Detect which cell encompasses the target text, then output its (x, y) center coordinate. 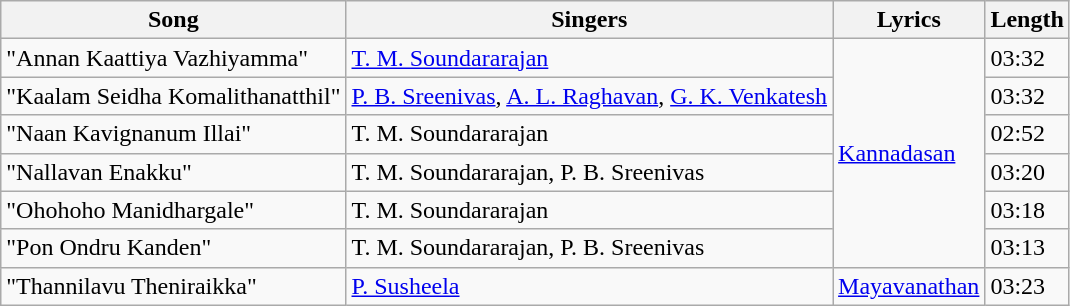
03:13 (1027, 248)
03:23 (1027, 286)
P. Susheela (590, 286)
Singers (590, 20)
03:20 (1027, 172)
"Thannilavu Theniraikka" (174, 286)
P. B. Sreenivas, A. L. Raghavan, G. K. Venkatesh (590, 96)
"Annan Kaattiya Vazhiyamma" (174, 58)
02:52 (1027, 134)
"Ohohoho Manidhargale" (174, 210)
Kannadasan (909, 153)
Lyrics (909, 20)
Mayavanathan (909, 286)
"Nallavan Enakku" (174, 172)
"Kaalam Seidha Komalithanatthil" (174, 96)
"Naan Kavignanum Illai" (174, 134)
"Pon Ondru Kanden" (174, 248)
Length (1027, 20)
Song (174, 20)
03:18 (1027, 210)
